Detect which cell encompasses the target text, then output its [x, y] center coordinate. 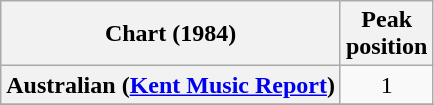
1 [386, 85]
Peakposition [386, 34]
Chart (1984) [171, 34]
Australian (Kent Music Report) [171, 85]
